Locate the cell with the specified text and output its (x, y) center coordinate. 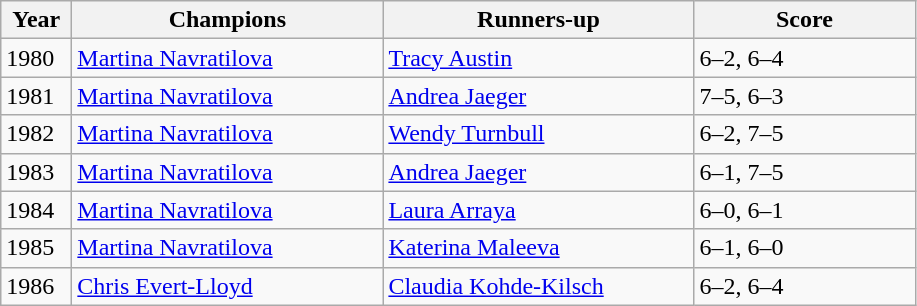
1983 (36, 172)
Score (804, 20)
Chris Evert-Lloyd (228, 286)
Katerina Maleeva (538, 248)
Year (36, 20)
1985 (36, 248)
6–2, 7–5 (804, 134)
Wendy Turnbull (538, 134)
Claudia Kohde-Kilsch (538, 286)
Champions (228, 20)
1982 (36, 134)
6–1, 7–5 (804, 172)
Laura Arraya (538, 210)
6–0, 6–1 (804, 210)
Tracy Austin (538, 58)
Runners-up (538, 20)
7–5, 6–3 (804, 96)
1984 (36, 210)
1980 (36, 58)
6–1, 6–0 (804, 248)
1981 (36, 96)
1986 (36, 286)
